Search for the cell housing the specified text and yield its (x, y) center coordinate. 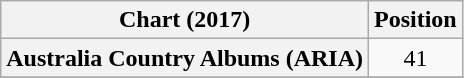
Position (416, 20)
Australia Country Albums (ARIA) (185, 58)
41 (416, 58)
Chart (2017) (185, 20)
